Detect which cell encompasses the target text, then output its (X, Y) center coordinate. 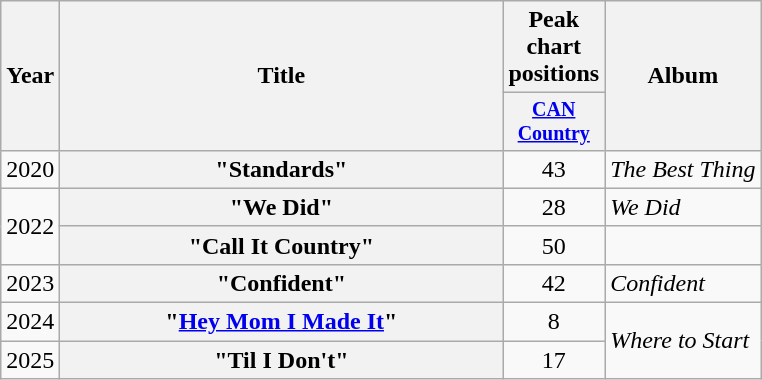
50 (554, 245)
2022 (30, 226)
"Confident" (282, 283)
Confident (683, 283)
"Hey Mom I Made It" (282, 322)
"We Did" (282, 207)
2020 (30, 169)
2024 (30, 322)
Peak chart positions (554, 47)
2023 (30, 283)
"Standards" (282, 169)
42 (554, 283)
"Call It Country" (282, 245)
Where to Start (683, 341)
The Best Thing (683, 169)
Title (282, 76)
We Did (683, 207)
17 (554, 360)
2025 (30, 360)
Year (30, 76)
CAN Country (554, 122)
"Til I Don't" (282, 360)
8 (554, 322)
43 (554, 169)
28 (554, 207)
Album (683, 76)
